Pinpoint the cell where the given text exists, returning its [X, Y] midpoint coordinate. 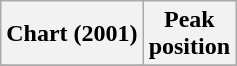
Chart (2001) [72, 34]
Peakposition [189, 34]
